Capture the cell that displays the provided text and extract its (X, Y) central coordinate. 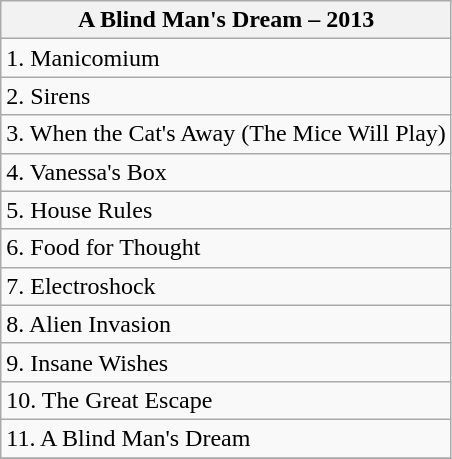
3. When the Cat's Away (The Mice Will Play) (226, 134)
7. Electroshock (226, 286)
9. Insane Wishes (226, 362)
1. Manicomium (226, 58)
8. Alien Invasion (226, 324)
6. Food for Thought (226, 248)
4. Vanessa's Box (226, 172)
11. A Blind Man's Dream (226, 438)
A Blind Man's Dream – 2013 (226, 20)
10. The Great Escape (226, 400)
5. House Rules (226, 210)
2. Sirens (226, 96)
